Identify which cell holds the provided text, then report its (X, Y) central coordinate. 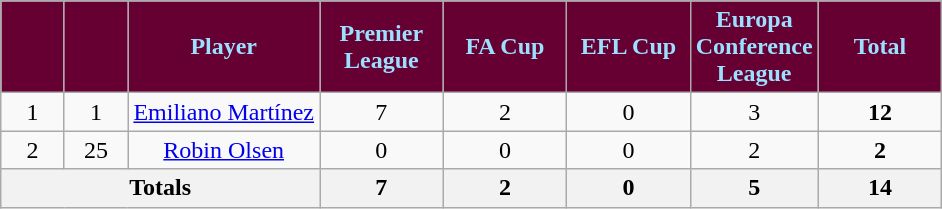
Europa Conference League (754, 47)
FA Cup (505, 47)
14 (880, 188)
Premier League (382, 47)
3 (754, 112)
Totals (160, 188)
Emiliano Martínez (224, 112)
5 (754, 188)
Robin Olsen (224, 150)
25 (96, 150)
Player (224, 47)
Total (880, 47)
12 (880, 112)
EFL Cup (629, 47)
